Detect which cell encompasses the target text, then output its [X, Y] center coordinate. 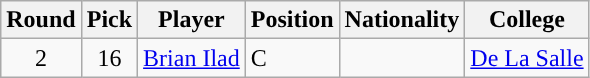
C [292, 58]
2 [41, 58]
Round [41, 20]
Brian Ilad [192, 58]
Position [292, 20]
16 [109, 58]
Pick [109, 20]
Player [192, 20]
De La Salle [527, 58]
Nationality [402, 20]
College [527, 20]
